From the cell containing the given text, extract its center point as (x, y) coordinate. 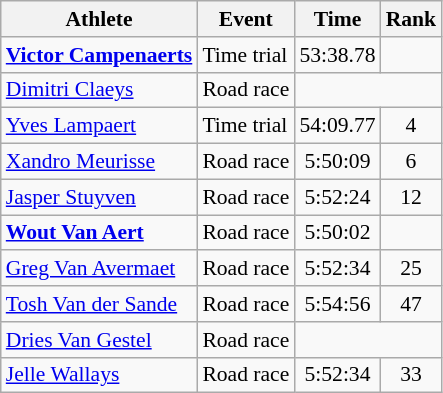
5:52:24 (337, 197)
25 (412, 269)
Xandro Meurisse (100, 162)
47 (412, 304)
Dries Van Gestel (100, 340)
Wout Van Aert (100, 233)
Dimitri Claeys (100, 90)
Athlete (100, 19)
Greg Van Avermaet (100, 269)
53:38.78 (337, 55)
4 (412, 126)
Tosh Van der Sande (100, 304)
5:54:56 (337, 304)
Jasper Stuyven (100, 197)
5:50:09 (337, 162)
5:50:02 (337, 233)
Victor Campenaerts (100, 55)
54:09.77 (337, 126)
Yves Lampaert (100, 126)
Jelle Wallays (100, 375)
Event (246, 19)
6 (412, 162)
Time (337, 19)
Rank (412, 19)
12 (412, 197)
33 (412, 375)
